Identify which cell holds the provided text, then report its [X, Y] central coordinate. 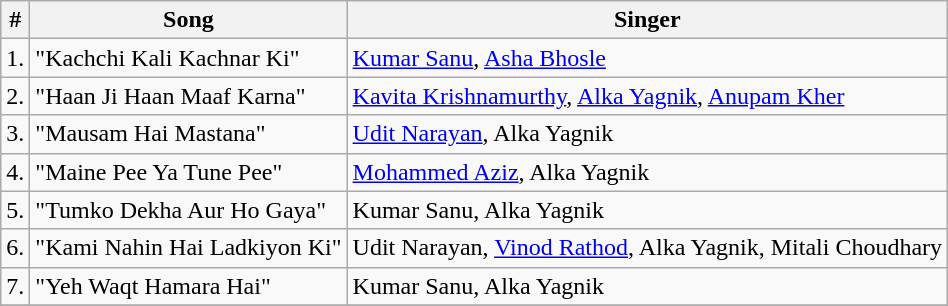
Singer [647, 20]
4. [16, 172]
"Tumko Dekha Aur Ho Gaya" [188, 210]
"Mausam Hai Mastana" [188, 134]
"Haan Ji Haan Maaf Karna" [188, 96]
Song [188, 20]
3. [16, 134]
"Yeh Waqt Hamara Hai" [188, 286]
1. [16, 58]
"Kami Nahin Hai Ladkiyon Ki" [188, 248]
Udit Narayan, Vinod Rathod, Alka Yagnik, Mitali Choudhary [647, 248]
6. [16, 248]
2. [16, 96]
Mohammed Aziz, Alka Yagnik [647, 172]
Kumar Sanu, Asha Bhosle [647, 58]
Udit Narayan, Alka Yagnik [647, 134]
# [16, 20]
"Kachchi Kali Kachnar Ki" [188, 58]
5. [16, 210]
"Maine Pee Ya Tune Pee" [188, 172]
Kavita Krishnamurthy, Alka Yagnik, Anupam Kher [647, 96]
7. [16, 286]
